Return [X, Y] of the center of cell containing provided text 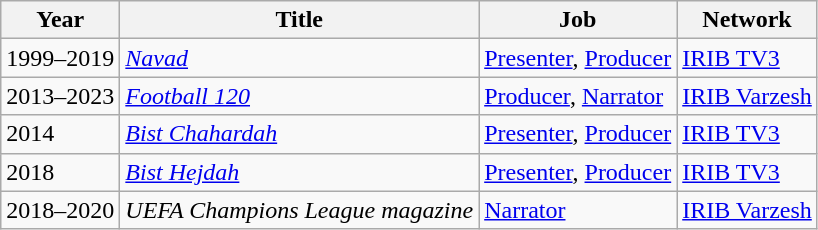
Job [578, 20]
Producer, Narrator [578, 96]
Bist Hejdah [300, 172]
Network [748, 20]
2013–2023 [60, 96]
Narrator [578, 210]
Title [300, 20]
Year [60, 20]
Bist Chahardah [300, 134]
Navad [300, 58]
2018 [60, 172]
2018–2020 [60, 210]
UEFA Champions League magazine [300, 210]
Football 120 [300, 96]
1999–2019 [60, 58]
2014 [60, 134]
